Detect which cell encompasses the target text, then output its [x, y] center coordinate. 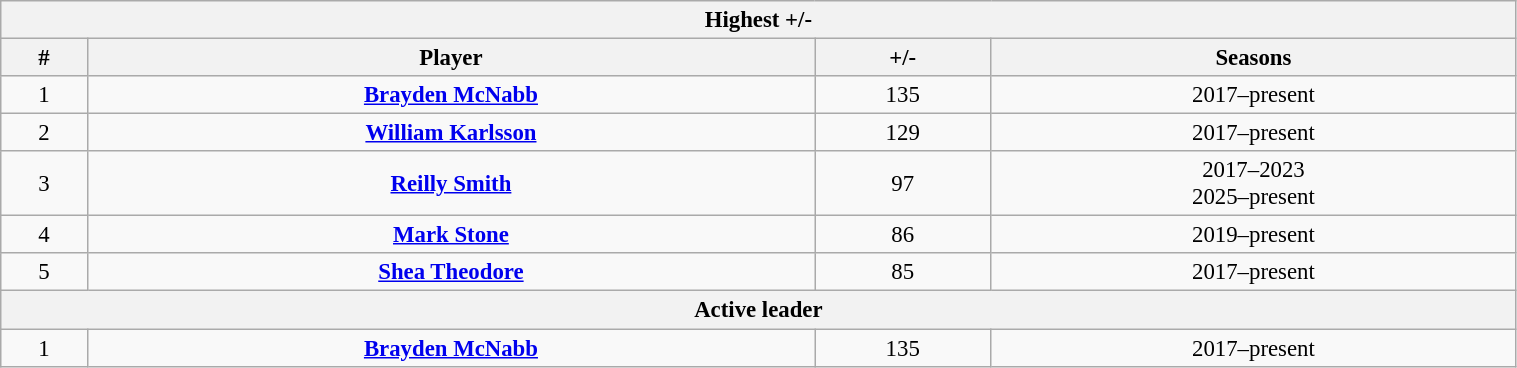
# [44, 58]
129 [903, 133]
+/- [903, 58]
97 [903, 184]
Player [450, 58]
85 [903, 273]
2 [44, 133]
2019–present [1254, 235]
William Karlsson [450, 133]
3 [44, 184]
4 [44, 235]
Active leader [758, 310]
Shea Theodore [450, 273]
Reilly Smith [450, 184]
Mark Stone [450, 235]
Highest +/- [758, 20]
Seasons [1254, 58]
5 [44, 273]
2017–20232025–present [1254, 184]
86 [903, 235]
